Determine the [x, y] coordinate at the center of the cell enclosing the given text.  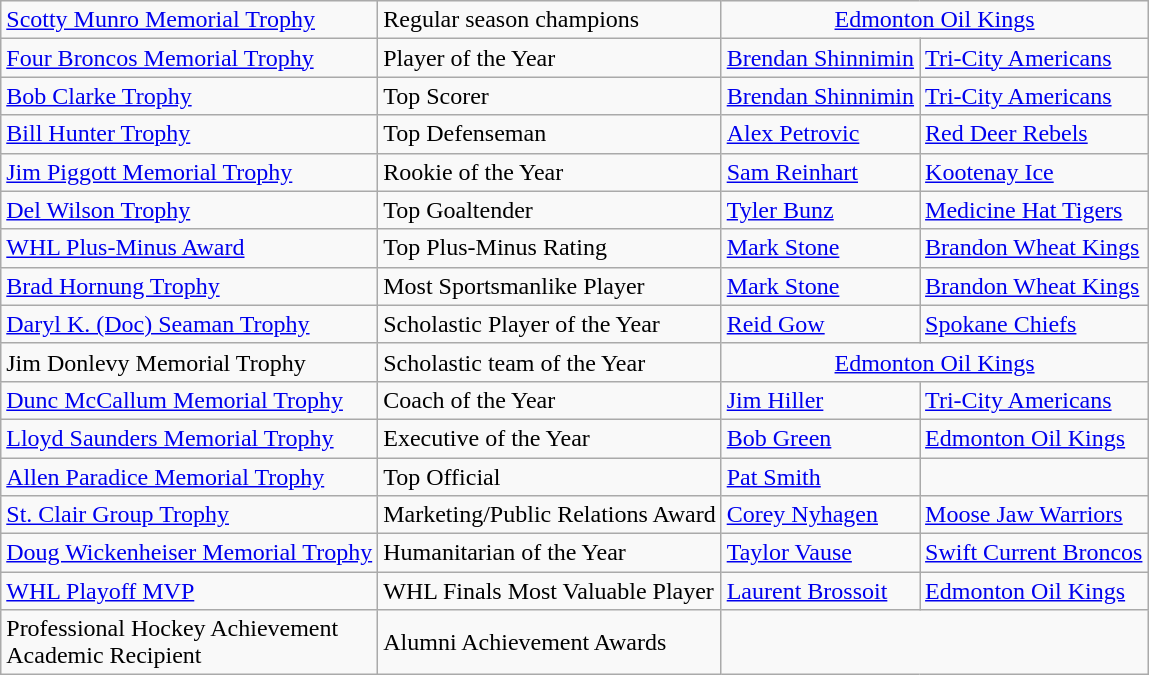
Jim Donlevy Memorial Trophy [190, 362]
Marketing/Public Relations Award [550, 515]
Pat Smith [820, 477]
Brad Hornung Trophy [190, 286]
Swift Current Broncos [1034, 553]
St. Clair Group Trophy [190, 515]
Del Wilson Trophy [190, 210]
Tyler Bunz [820, 210]
Moose Jaw Warriors [1034, 515]
Rookie of the Year [550, 172]
Daryl K. (Doc) Seaman Trophy [190, 324]
Top Official [550, 477]
Scotty Munro Memorial Trophy [190, 20]
Corey Nyhagen [820, 515]
Spokane Chiefs [1034, 324]
Dunc McCallum Memorial Trophy [190, 400]
Scholastic Player of the Year [550, 324]
Bill Hunter Trophy [190, 134]
Red Deer Rebels [1034, 134]
Player of the Year [550, 58]
WHL Plus-Minus Award [190, 248]
Laurent Brossoit [820, 591]
Top Goaltender [550, 210]
Allen Paradice Memorial Trophy [190, 477]
Jim Piggott Memorial Trophy [190, 172]
Doug Wickenheiser Memorial Trophy [190, 553]
Top Plus-Minus Rating [550, 248]
Kootenay Ice [1034, 172]
Taylor Vause [820, 553]
Bob Clarke Trophy [190, 96]
Jim Hiller [820, 400]
Lloyd Saunders Memorial Trophy [190, 438]
Executive of the Year [550, 438]
Bob Green [820, 438]
Top Defenseman [550, 134]
Four Broncos Memorial Trophy [190, 58]
Medicine Hat Tigers [1034, 210]
Alumni Achievement Awards [550, 642]
Coach of the Year [550, 400]
Humanitarian of the Year [550, 553]
Alex Petrovic [820, 134]
WHL Playoff MVP [190, 591]
Reid Gow [820, 324]
Most Sportsmanlike Player [550, 286]
Top Scorer [550, 96]
Professional Hockey AchievementAcademic Recipient [190, 642]
Regular season champions [550, 20]
Scholastic team of the Year [550, 362]
WHL Finals Most Valuable Player [550, 591]
Sam Reinhart [820, 172]
